Return [x, y] of the center of cell containing provided text 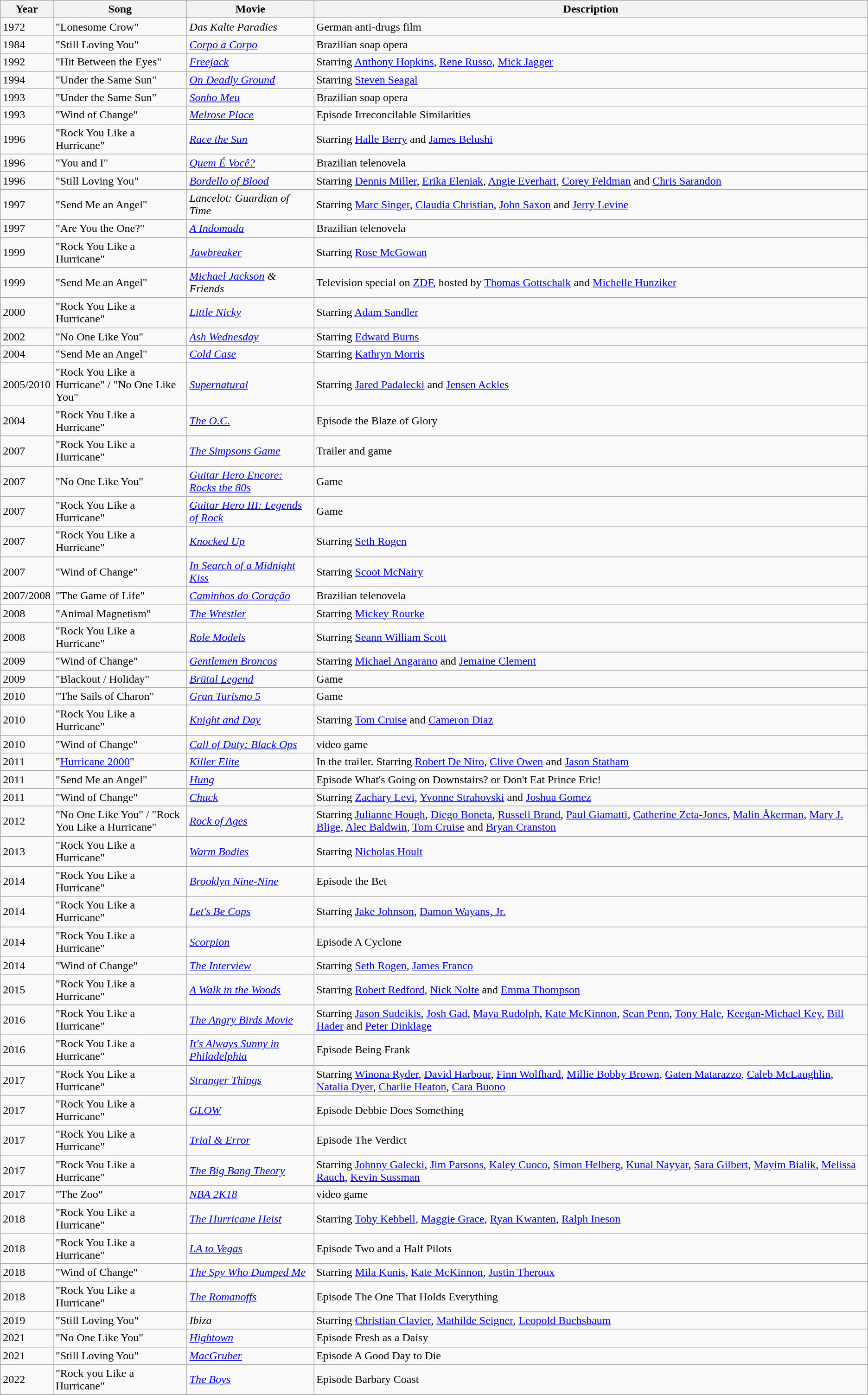
Killer Elite [250, 762]
"Hit Between the Eyes" [120, 62]
"No One Like You" / "Rock You Like a Hurricane" [120, 821]
Freejack [250, 62]
"The Zoo" [120, 1195]
"Are You the One?" [120, 228]
Starring Tom Cruise and Cameron Diaz [591, 721]
Description [591, 9]
Episode A Good Day to Die [591, 1356]
Starring Marc Singer, Claudia Christian, John Saxon and Jerry Levine [591, 204]
In the trailer. Starring Robert De Niro, Clive Owen and Jason Statham [591, 762]
2022 [27, 1379]
The Boys [250, 1379]
It's Always Sunny in Philadelphia [250, 1050]
Starring Steven Seagal [591, 80]
"Rock You Like a Hurricane" / "No One Like You" [120, 384]
Let's Be Cops [250, 912]
Hightown [250, 1338]
Brooklyn Nine-Nine [250, 881]
Starring Dennis Miller, Erika Eleniak, Angie Everhart, Corey Feldman and Chris Sarandon [591, 180]
Starring Jake Johnson, Damon Wayans, Jr. [591, 912]
Episode The Verdict [591, 1141]
Trial & Error [250, 1141]
"Hurricane 2000" [120, 762]
Starring Scoot McNairy [591, 571]
Starring Toby Kebbell, Maggie Grace, Ryan Kwanten, Ralph Ineson [591, 1219]
LA to Vegas [250, 1248]
Sonho Meu [250, 97]
"Rock you Like a Hurricane" [120, 1379]
German anti-drugs film [591, 27]
Jawbreaker [250, 252]
1984 [27, 45]
In Search of a Midnight Kiss [250, 571]
2007/2008 [27, 595]
Bordello of Blood [250, 180]
Ash Wednesday [250, 337]
Cold Case [250, 354]
Little Nicky [250, 313]
Starring Seth Rogen, James Franco [591, 966]
Gentlemen Broncos [250, 661]
Starring Zachary Levi, Yvonne Strahovski and Joshua Gomez [591, 797]
"Lonesome Crow" [120, 27]
Starring Kathryn Morris [591, 354]
Starring Nicholas Hoult [591, 851]
NBA 2K18 [250, 1195]
Starring Rose McGowan [591, 252]
Starring Jared Padalecki and Jensen Ackles [591, 384]
Gran Turismo 5 [250, 697]
Brütal Legend [250, 678]
Starring Halle Berry and James Belushi [591, 139]
Episode A Cyclone [591, 941]
Warm Bodies [250, 851]
Starring Johnny Galecki, Jim Parsons, Kaley Cuoco, Simon Helberg, Kunal Nayyar, Sara Gilbert, Mayim Bialik, Melissa Rauch, Kevin Sussman [591, 1171]
1994 [27, 80]
Episode The One That Holds Everything [591, 1297]
Guitar Hero III: Legends of Rock [250, 511]
A Indomada [250, 228]
Chuck [250, 797]
Year [27, 9]
On Deadly Ground [250, 80]
"The Game of Life" [120, 595]
Television special on ZDF, hosted by Thomas Gottschalk and Michelle Hunziker [591, 283]
Starring Jason Sudeikis, Josh Gad, Maya Rudolph, Kate McKinnon, Sean Penn, Tony Hale, Keegan-Michael Key, Bill Hader and Peter Dinklage [591, 1019]
2012 [27, 821]
2002 [27, 337]
The O.C. [250, 421]
Role Models [250, 637]
Starring Edward Burns [591, 337]
Episode the Blaze of Glory [591, 421]
1972 [27, 27]
Call of Duty: Black Ops [250, 744]
Episode What's Going on Downstairs? or Don't Eat Prince Eric! [591, 780]
Song [120, 9]
Movie [250, 9]
Quem É Você? [250, 163]
Starring Anthony Hopkins, Rene Russo, Mick Jagger [591, 62]
GLOW [250, 1110]
The Wrestler [250, 613]
1992 [27, 62]
The Interview [250, 966]
Episode Fresh as a Daisy [591, 1338]
Melrose Place [250, 115]
Michael Jackson & Friends [250, 283]
Lancelot: Guardian of Time [250, 204]
The Hurricane Heist [250, 1219]
2005/2010 [27, 384]
Starring Adam Sandler [591, 313]
Corpo a Corpo [250, 45]
Scorpion [250, 941]
A Walk in the Woods [250, 990]
2013 [27, 851]
Episode Barbary Coast [591, 1379]
Guitar Hero Encore: Rocks the 80s [250, 481]
Starring Seth Rogen [591, 542]
2015 [27, 990]
Hung [250, 780]
Episode Irreconcilable Similarities [591, 115]
Starring Michael Angarano and Jemaine Clement [591, 661]
Episode Being Frank [591, 1050]
"You and I" [120, 163]
Episode Debbie Does Something [591, 1110]
MacGruber [250, 1356]
Das Kalte Paradies [250, 27]
Trailer and game [591, 451]
Ibiza [250, 1320]
Rock of Ages [250, 821]
The Romanoffs [250, 1297]
The Big Bang Theory [250, 1171]
Episode the Bet [591, 881]
Starring Mickey Rourke [591, 613]
"The Sails of Charon" [120, 697]
The Angry Birds Movie [250, 1019]
Starring Mila Kunis, Kate McKinnon, Justin Theroux [591, 1273]
Race the Sun [250, 139]
The Simpsons Game [250, 451]
Starring Seann William Scott [591, 637]
2019 [27, 1320]
2000 [27, 313]
Starring Robert Redford, Nick Nolte and Emma Thompson [591, 990]
Starring Christian Clavier, Mathilde Seigner, Leopold Buchsbaum [591, 1320]
Episode Two and a Half Pilots [591, 1248]
Stranger Things [250, 1080]
"Animal Magnetism" [120, 613]
"Blackout / Holiday" [120, 678]
Knocked Up [250, 542]
Starring Winona Ryder, David Harbour, Finn Wolfhard, Millie Bobby Brown, Gaten Matarazzo, Caleb McLaughlin, Natalia Dyer, Charlie Heaton, Cara Buono [591, 1080]
Caminhos do Coração [250, 595]
Supernatural [250, 384]
Knight and Day [250, 721]
The Spy Who Dumped Me [250, 1273]
